Return the (x, y) coordinate for the center point of the cell that contains the specified text.  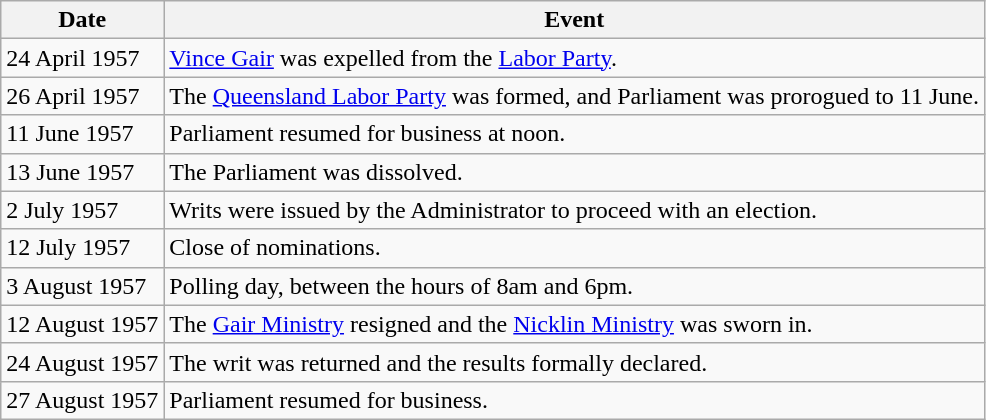
The Gair Ministry resigned and the Nicklin Ministry was sworn in. (574, 324)
The Queensland Labor Party was formed, and Parliament was prorogued to 11 June. (574, 96)
13 June 1957 (82, 172)
Writs were issued by the Administrator to proceed with an election. (574, 210)
Close of nominations. (574, 248)
Date (82, 20)
12 July 1957 (82, 248)
26 April 1957 (82, 96)
27 August 1957 (82, 400)
Vince Gair was expelled from the Labor Party. (574, 58)
24 April 1957 (82, 58)
Event (574, 20)
24 August 1957 (82, 362)
The writ was returned and the results formally declared. (574, 362)
3 August 1957 (82, 286)
Parliament resumed for business at noon. (574, 134)
The Parliament was dissolved. (574, 172)
Polling day, between the hours of 8am and 6pm. (574, 286)
12 August 1957 (82, 324)
11 June 1957 (82, 134)
Parliament resumed for business. (574, 400)
2 July 1957 (82, 210)
